Detect which cell encompasses the target text, then output its [X, Y] center coordinate. 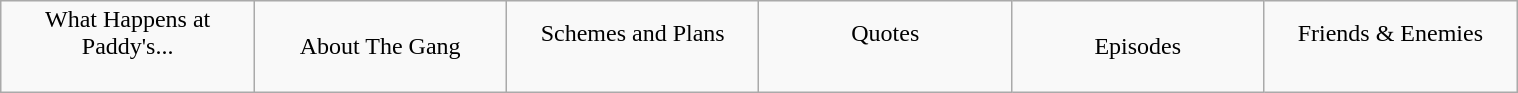
What Happens at Paddy's... [128, 47]
Episodes [1138, 47]
Friends & Enemies [1390, 47]
About The Gang [380, 47]
Quotes [886, 47]
Schemes and Plans [632, 47]
